Scan for the cell matching the given text and deliver its (X, Y) coordinate at center. 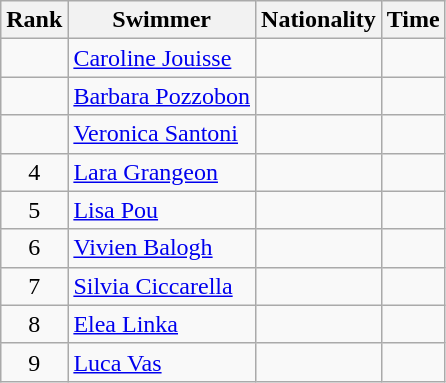
Silvia Ciccarella (162, 286)
7 (34, 286)
Elea Linka (162, 324)
Caroline Jouisse (162, 58)
9 (34, 362)
Rank (34, 20)
Lara Grangeon (162, 172)
6 (34, 248)
Nationality (319, 20)
5 (34, 210)
8 (34, 324)
Vivien Balogh (162, 248)
Luca Vas (162, 362)
Time (413, 20)
4 (34, 172)
Lisa Pou (162, 210)
Veronica Santoni (162, 134)
Barbara Pozzobon (162, 96)
Swimmer (162, 20)
